Locate the cell with the specified text and output its (X, Y) center coordinate. 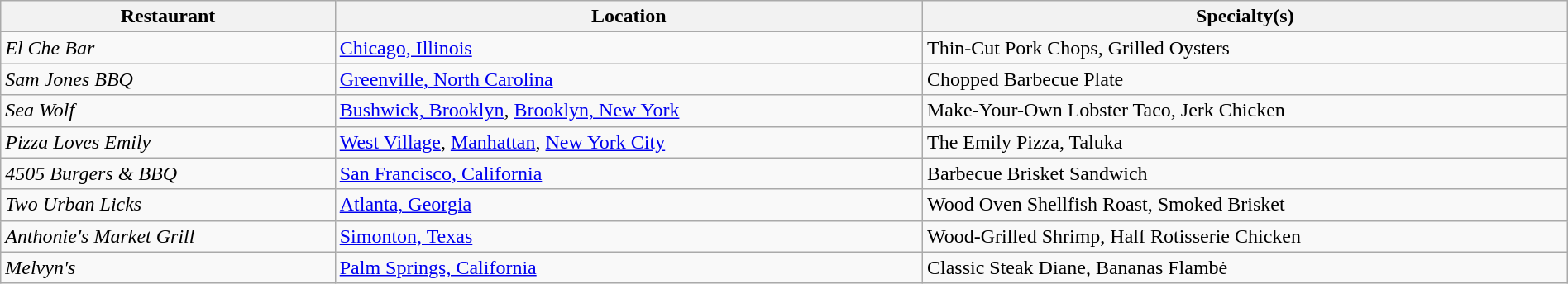
Sea Wolf (168, 111)
Specialty(s) (1245, 17)
Melvyn's (168, 267)
Sam Jones BBQ (168, 79)
Simonton, Texas (629, 236)
San Francisco, California (629, 173)
Wood Oven Shellfish Roast, Smoked Brisket (1245, 205)
Wood-Grilled Shrimp, Half Rotisserie Chicken (1245, 236)
Chopped Barbecue Plate (1245, 79)
Anthonie's Market Grill (168, 236)
Pizza Loves Emily (168, 142)
Barbecue Brisket Sandwich (1245, 173)
Location (629, 17)
Palm Springs, California (629, 267)
Classic Steak Diane, Bananas Flambė (1245, 267)
4505 Burgers & BBQ (168, 173)
Restaurant (168, 17)
Greenville, North Carolina (629, 79)
Two Urban Licks (168, 205)
Atlanta, Georgia (629, 205)
Make-Your-Own Lobster Taco, Jerk Chicken (1245, 111)
Chicago, Illinois (629, 48)
El Che Bar (168, 48)
West Village, Manhattan, New York City (629, 142)
The Emily Pizza, Taluka (1245, 142)
Bushwick, Brooklyn, Brooklyn, New York (629, 111)
Thin-Cut Pork Chops, Grilled Oysters (1245, 48)
